Return (x, y) of the center of cell containing provided text 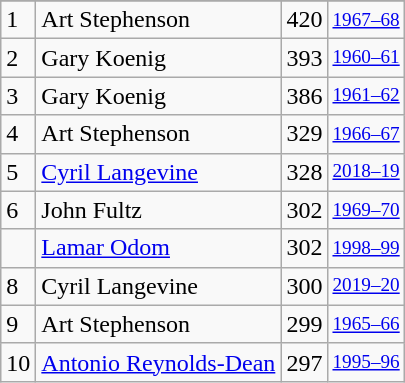
9 (18, 324)
1969–70 (366, 210)
300 (304, 286)
John Fultz (158, 210)
1967–68 (366, 20)
386 (304, 96)
420 (304, 20)
1998–99 (366, 248)
8 (18, 286)
393 (304, 58)
1966–67 (366, 134)
1960–61 (366, 58)
3 (18, 96)
6 (18, 210)
1965–66 (366, 324)
Antonio Reynolds-Dean (158, 362)
10 (18, 362)
2019–20 (366, 286)
329 (304, 134)
328 (304, 172)
2 (18, 58)
297 (304, 362)
4 (18, 134)
5 (18, 172)
299 (304, 324)
Lamar Odom (158, 248)
1961–62 (366, 96)
2018–19 (366, 172)
1995–96 (366, 362)
1 (18, 20)
